Identify which cell holds the provided text, then report its [x, y] central coordinate. 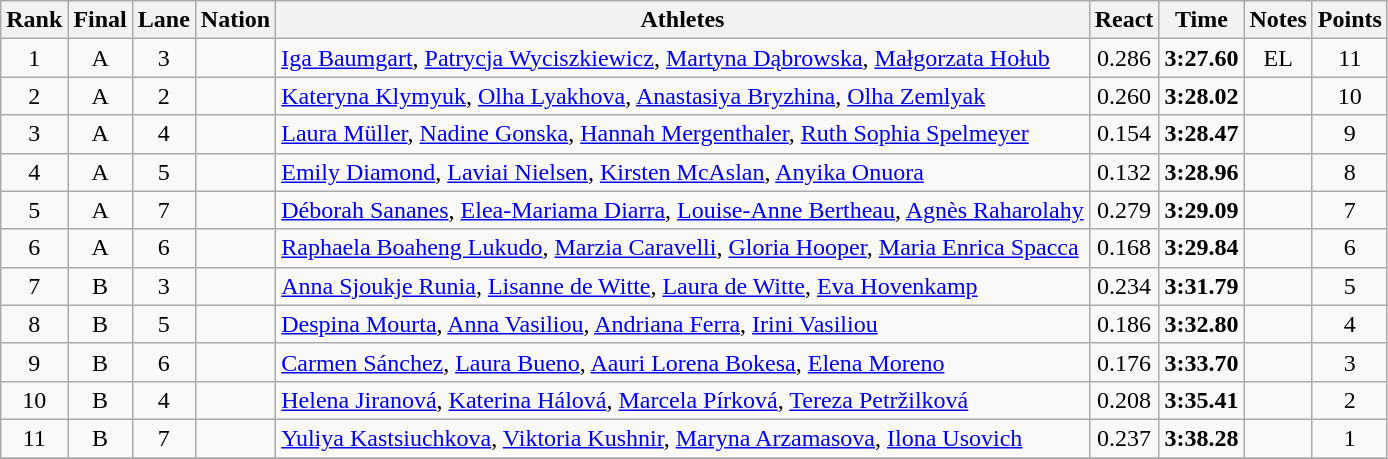
0.176 [1124, 362]
React [1124, 20]
3:31.79 [1202, 286]
Kateryna Klymyuk, Olha Lyakhova, Anastasiya Bryzhina, Olha Zemlyak [682, 96]
3:28.02 [1202, 96]
3:28.96 [1202, 172]
3:27.60 [1202, 58]
Anna Sjoukje Runia, Lisanne de Witte, Laura de Witte, Eva Hovenkamp [682, 286]
3:28.47 [1202, 134]
3:32.80 [1202, 324]
Carmen Sánchez, Laura Bueno, Aauri Lorena Bokesa, Elena Moreno [682, 362]
Time [1202, 20]
Athletes [682, 20]
Lane [164, 20]
Despina Mourta, Anna Vasiliou, Andriana Ferra, Irini Vasiliou [682, 324]
0.154 [1124, 134]
Yuliya Kastsiuchkova, Viktoria Kushnir, Maryna Arzamasova, Ilona Usovich [682, 438]
0.186 [1124, 324]
Rank [34, 20]
3:35.41 [1202, 400]
Final [100, 20]
0.208 [1124, 400]
Emily Diamond, Laviai Nielsen, Kirsten McAslan, Anyika Onuora [682, 172]
0.279 [1124, 210]
Helena Jiranová, Katerina Hálová, Marcela Pírková, Tereza Petržilková [682, 400]
Iga Baumgart, Patrycja Wyciszkiewicz, Martyna Dąbrowska, Małgorzata Hołub [682, 58]
Raphaela Boaheng Lukudo, Marzia Caravelli, Gloria Hooper, Maria Enrica Spacca [682, 248]
Nation [235, 20]
0.168 [1124, 248]
Points [1350, 20]
0.237 [1124, 438]
Laura Müller, Nadine Gonska, Hannah Mergenthaler, Ruth Sophia Spelmeyer [682, 134]
0.260 [1124, 96]
0.286 [1124, 58]
0.132 [1124, 172]
0.234 [1124, 286]
3:29.09 [1202, 210]
Déborah Sananes, Elea-Mariama Diarra, Louise-Anne Bertheau, Agnès Raharolahy [682, 210]
EL [1278, 58]
3:38.28 [1202, 438]
3:29.84 [1202, 248]
3:33.70 [1202, 362]
Notes [1278, 20]
